Scan for the cell matching the given text and deliver its [X, Y] coordinate at center. 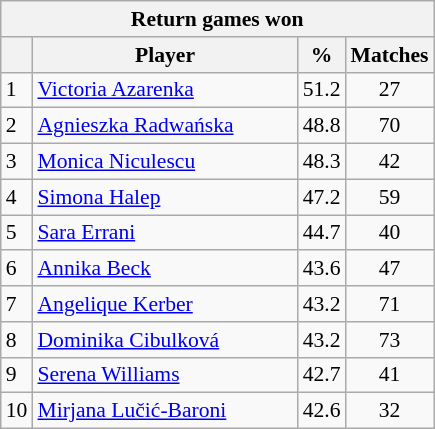
40 [389, 233]
Matches [389, 55]
% [322, 55]
Return games won [218, 19]
44.7 [322, 233]
Simona Halep [164, 197]
47.2 [322, 197]
27 [389, 90]
Serena Williams [164, 375]
42.7 [322, 375]
42 [389, 162]
Player [164, 55]
Monica Niculescu [164, 162]
59 [389, 197]
Angelique Kerber [164, 304]
9 [17, 375]
4 [17, 197]
Agnieszka Radwańska [164, 126]
Sara Errani [164, 233]
5 [17, 233]
10 [17, 411]
42.6 [322, 411]
8 [17, 340]
7 [17, 304]
6 [17, 269]
1 [17, 90]
41 [389, 375]
43.6 [322, 269]
48.3 [322, 162]
2 [17, 126]
73 [389, 340]
Dominika Cibulková [164, 340]
70 [389, 126]
Victoria Azarenka [164, 90]
3 [17, 162]
Annika Beck [164, 269]
47 [389, 269]
48.8 [322, 126]
Mirjana Lučić-Baroni [164, 411]
71 [389, 304]
51.2 [322, 90]
32 [389, 411]
